Locate the cell with the specified text and output its (x, y) center coordinate. 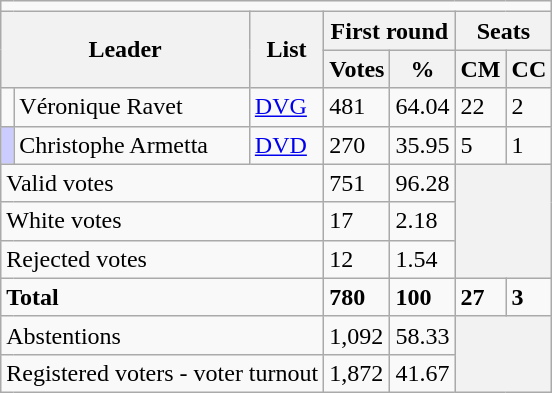
DVD (286, 145)
Abstentions (162, 335)
White votes (162, 221)
58.33 (422, 335)
1.54 (422, 259)
780 (357, 297)
96.28 (422, 183)
Valid votes (162, 183)
27 (480, 297)
12 (357, 259)
CC (529, 69)
Leader (126, 50)
2.18 (422, 221)
Total (162, 297)
64.04 (422, 107)
17 (357, 221)
22 (480, 107)
5 (480, 145)
Votes (357, 69)
Seats (504, 31)
1 (529, 145)
First round (390, 31)
Christophe Armetta (132, 145)
DVG (286, 107)
751 (357, 183)
Rejected votes (162, 259)
1,092 (357, 335)
100 (422, 297)
1,872 (357, 373)
2 (529, 107)
CM (480, 69)
35.95 (422, 145)
Registered voters - voter turnout (162, 373)
Véronique Ravet (132, 107)
41.67 (422, 373)
270 (357, 145)
481 (357, 107)
3 (529, 297)
% (422, 69)
List (286, 50)
